Return [X, Y] of the center of cell containing provided text 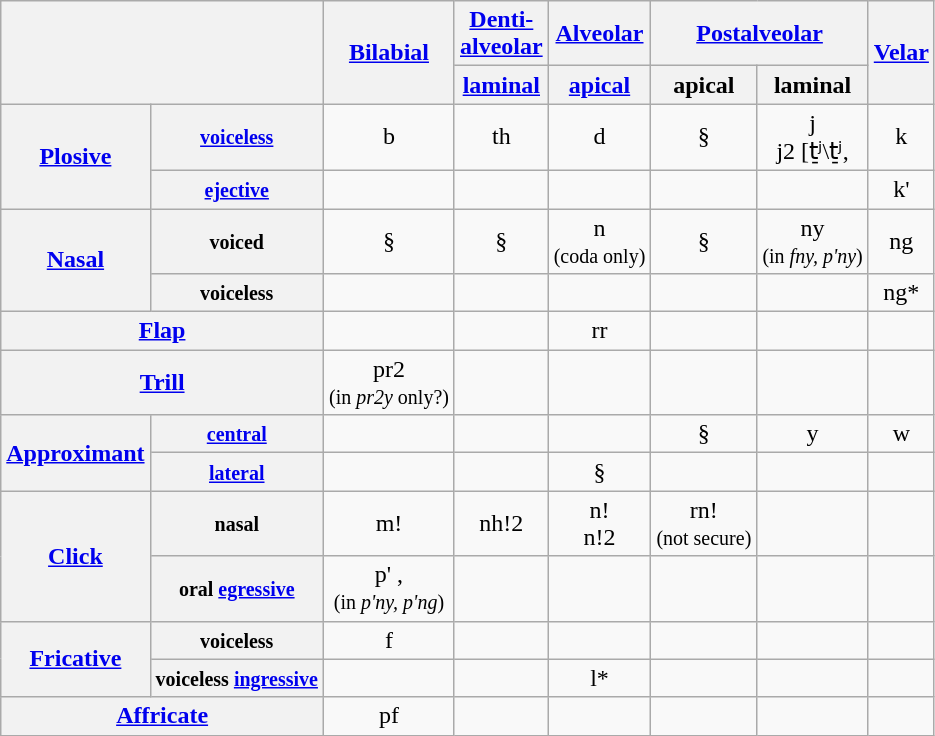
oral egressive [236, 588]
Postalveolar [760, 34]
nasal [236, 524]
voiceless ingressive [236, 678]
b [388, 138]
l* [600, 678]
lateral [236, 472]
f [388, 640]
Bilabial [388, 52]
Nasal [76, 260]
Plosive [76, 156]
central [236, 434]
pr2 (in pr2y only?) [388, 382]
k' [901, 189]
n! n!2 [600, 524]
ng* [901, 293]
p' , (in p'ny, p'ng) [388, 588]
n (coda only) [600, 240]
Trill [162, 382]
Denti-alveolar [501, 34]
ng [901, 240]
j j2 [t̠ʲ\t̠ʲ, [812, 138]
rn! (not secure) [704, 524]
th [501, 138]
Fricative [76, 659]
Alveolar [600, 34]
d [600, 138]
Flap [162, 331]
ejective [236, 189]
rr [600, 331]
nh!2 [501, 524]
ny (in fny, p'ny) [812, 240]
pf [388, 716]
m! [388, 524]
Click [76, 556]
Affricate [162, 716]
y [812, 434]
k [901, 138]
Approximant [76, 453]
w [901, 434]
Velar [901, 52]
voiced [236, 240]
